Extract the (X, Y) coordinate from the center of the cell holding the provided text.  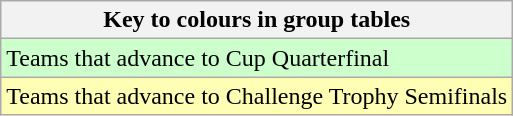
Teams that advance to Cup Quarterfinal (257, 58)
Key to colours in group tables (257, 20)
Teams that advance to Challenge Trophy Semifinals (257, 96)
